Output the [x, y] coordinate of the center of the cell containing the given text.  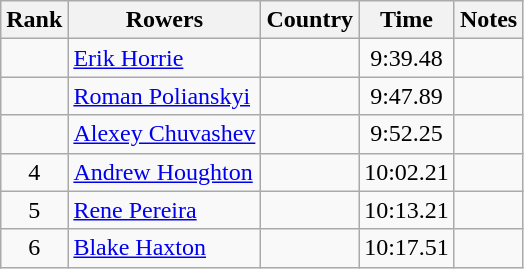
10:17.51 [407, 248]
Blake Haxton [164, 248]
6 [34, 248]
Time [407, 20]
Andrew Houghton [164, 172]
Notes [488, 20]
Country [310, 20]
9:39.48 [407, 58]
10:13.21 [407, 210]
Rank [34, 20]
Rene Pereira [164, 210]
Roman Polianskyi [164, 96]
9:52.25 [407, 134]
Rowers [164, 20]
4 [34, 172]
Erik Horrie [164, 58]
10:02.21 [407, 172]
Alexey Chuvashev [164, 134]
9:47.89 [407, 96]
5 [34, 210]
